Capture the cell that displays the provided text and extract its [X, Y] central coordinate. 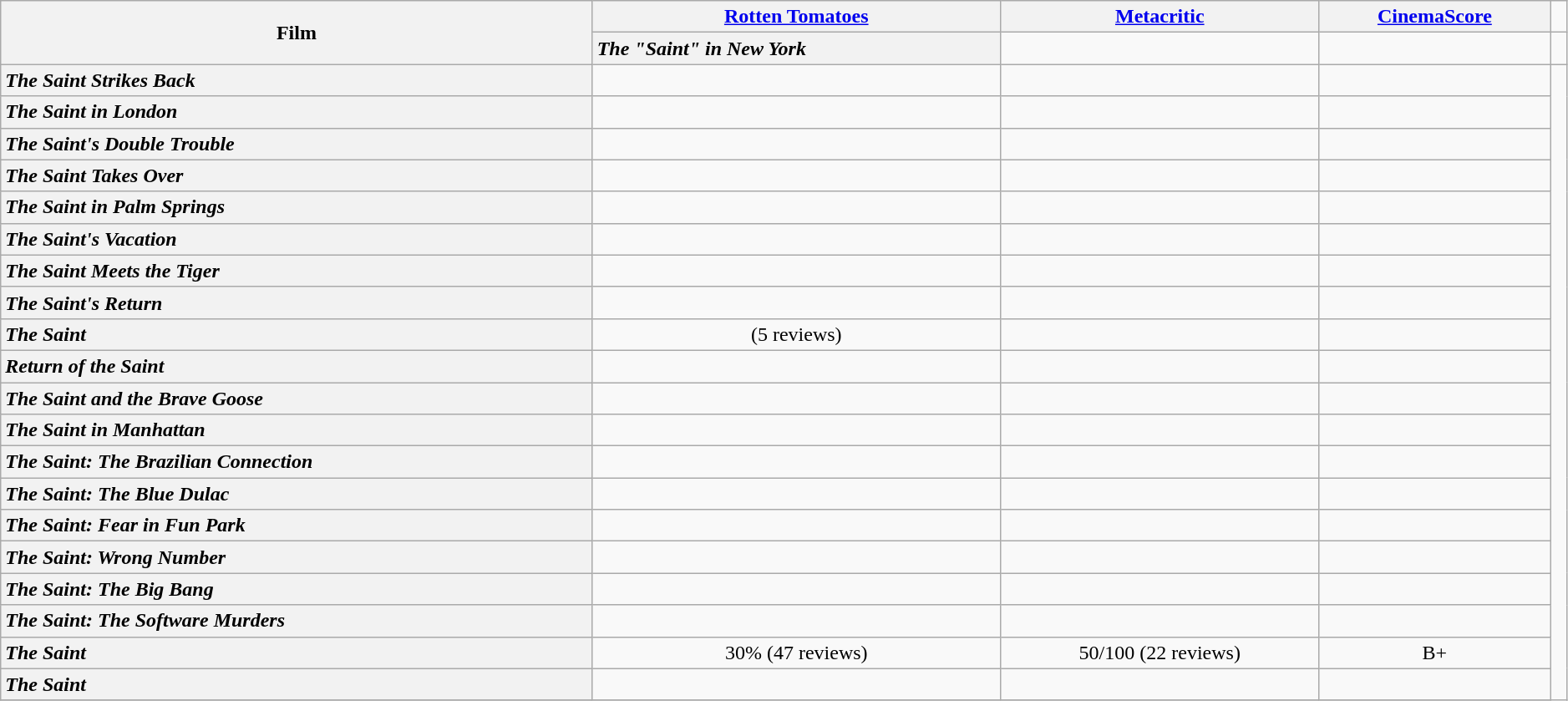
The Saint Strikes Back [297, 80]
The Saint's Vacation [297, 239]
Return of the Saint [297, 366]
The "Saint" in New York [796, 48]
30% (47 reviews) [796, 653]
(5 reviews) [796, 334]
50/100 (22 reviews) [1160, 653]
The Saint's Double Trouble [297, 144]
CinemaScore [1434, 17]
The Saint in London [297, 112]
B+ [1434, 653]
The Saint: Wrong Number [297, 557]
The Saint Meets the Tiger [297, 271]
The Saint: The Brazilian Connection [297, 462]
The Saint: The Software Murders [297, 621]
The Saint's Return [297, 302]
The Saint in Palm Springs [297, 207]
Rotten Tomatoes [796, 17]
Film [297, 33]
The Saint: The Big Bang [297, 589]
The Saint: The Blue Dulac [297, 494]
Metacritic [1160, 17]
The Saint: Fear in Fun Park [297, 526]
The Saint and the Brave Goose [297, 399]
The Saint in Manhattan [297, 430]
The Saint Takes Over [297, 175]
